Locate the cell with the specified text and output its [x, y] center coordinate. 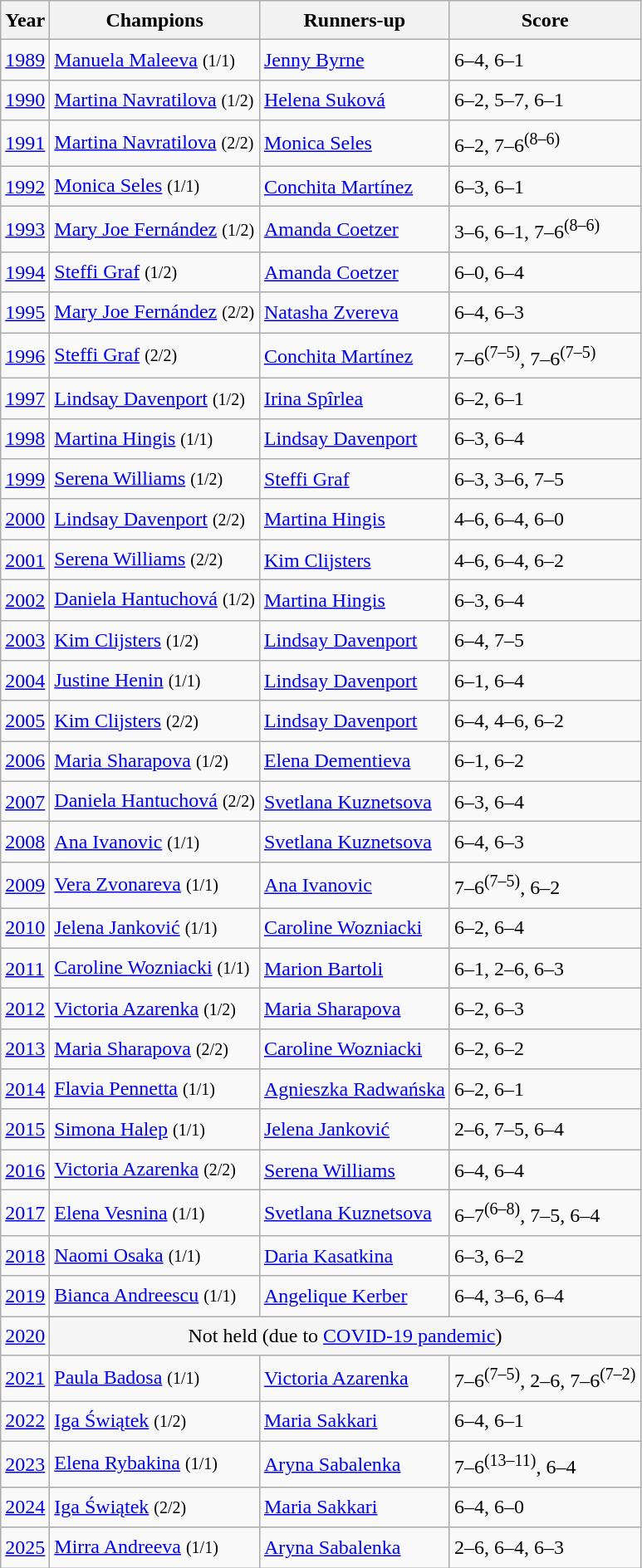
6–2, 5–7, 6–1 [545, 100]
6–0, 6–4 [545, 272]
Marion Bartoli [354, 968]
6–2, 6–4 [545, 928]
6–4, 4–6, 6–2 [545, 720]
2–6, 6–4, 6–3 [545, 1547]
6–1, 6–4 [545, 681]
Martina Navratilova (2/2) [154, 143]
Victoria Azarenka (2/2) [154, 1170]
1992 [25, 186]
6–3, 6–2 [545, 1257]
Jenny Byrne [354, 60]
2015 [25, 1129]
1991 [25, 143]
Iga Świątek (2/2) [154, 1507]
Monica Seles (1/1) [154, 186]
Daniela Hantuchová (2/2) [154, 802]
2025 [25, 1547]
1994 [25, 272]
2013 [25, 1049]
Victoria Azarenka (1/2) [154, 1009]
6–1, 6–2 [545, 762]
Jelena Janković (1/1) [154, 928]
2011 [25, 968]
7–6(7–5), 2–6, 7–6(7–2) [545, 1378]
1995 [25, 312]
Helena Suková [354, 100]
7–6(13–11), 6–4 [545, 1464]
6–4, 3–6, 6–4 [545, 1297]
Kim Clijsters (2/2) [154, 720]
Mary Joe Fernández (2/2) [154, 312]
Steffi Graf [354, 480]
Flavia Pennetta (1/1) [154, 1089]
Serena Williams (2/2) [154, 559]
2003 [25, 641]
6–4, 7–5 [545, 641]
6–2, 6–3 [545, 1009]
7–6(7–5), 7–6(7–5) [545, 355]
1990 [25, 100]
2019 [25, 1297]
1989 [25, 60]
Agnieszka Radwańska [354, 1089]
Serena Williams (1/2) [154, 480]
Ana Ivanovic [354, 885]
Kim Clijsters (1/2) [154, 641]
2021 [25, 1378]
2001 [25, 559]
Elena Dementieva [354, 762]
1996 [25, 355]
6–4, 6–0 [545, 1507]
Iga Świątek (1/2) [154, 1421]
6–7(6–8), 7–5, 6–4 [545, 1214]
2002 [25, 601]
2016 [25, 1170]
1999 [25, 480]
2008 [25, 842]
2022 [25, 1421]
2009 [25, 885]
6–2, 7–6(8–6) [545, 143]
1997 [25, 398]
Steffi Graf (2/2) [154, 355]
Mirra Andreeva (1/1) [154, 1547]
2004 [25, 681]
Irina Spîrlea [354, 398]
Natasha Zvereva [354, 312]
Caroline Wozniacki (1/1) [154, 968]
2020 [25, 1336]
2018 [25, 1257]
Naomi Osaka (1/1) [154, 1257]
Maria Sharapova (2/2) [154, 1049]
Daniela Hantuchová (1/2) [154, 601]
2006 [25, 762]
Justine Henin (1/1) [154, 681]
4–6, 6–4, 6–0 [545, 520]
Angelique Kerber [354, 1297]
6–2, 6–2 [545, 1049]
Score [545, 20]
Martina Navratilova (1/2) [154, 100]
Serena Williams [354, 1170]
2–6, 7–5, 6–4 [545, 1129]
Jelena Janković [354, 1129]
2007 [25, 802]
Kim Clijsters [354, 559]
3–6, 6–1, 7–6(8–6) [545, 229]
2005 [25, 720]
1993 [25, 229]
6–3, 6–1 [545, 186]
2014 [25, 1089]
4–6, 6–4, 6–2 [545, 559]
Lindsay Davenport (2/2) [154, 520]
2023 [25, 1464]
Year [25, 20]
Elena Rybakina (1/1) [154, 1464]
2010 [25, 928]
Lindsay Davenport (1/2) [154, 398]
Bianca Andreescu (1/1) [154, 1297]
Maria Sharapova [354, 1009]
6–3, 3–6, 7–5 [545, 480]
Martina Hingis (1/1) [154, 438]
Mary Joe Fernández (1/2) [154, 229]
Manuela Maleeva (1/1) [154, 60]
Daria Kasatkina [354, 1257]
Monica Seles [354, 143]
Simona Halep (1/1) [154, 1129]
Maria Sharapova (1/2) [154, 762]
2000 [25, 520]
Steffi Graf (1/2) [154, 272]
Ana Ivanovic (1/1) [154, 842]
Not held (due to COVID-19 pandemic) [346, 1336]
2024 [25, 1507]
Champions [154, 20]
Elena Vesnina (1/1) [154, 1214]
7–6(7–5), 6–2 [545, 885]
Paula Badosa (1/1) [154, 1378]
2012 [25, 1009]
Vera Zvonareva (1/1) [154, 885]
Victoria Azarenka [354, 1378]
Runners-up [354, 20]
6–4, 6–4 [545, 1170]
2017 [25, 1214]
1998 [25, 438]
6–1, 2–6, 6–3 [545, 968]
